Extract the (X, Y) coordinate from the center of the cell holding the provided text.  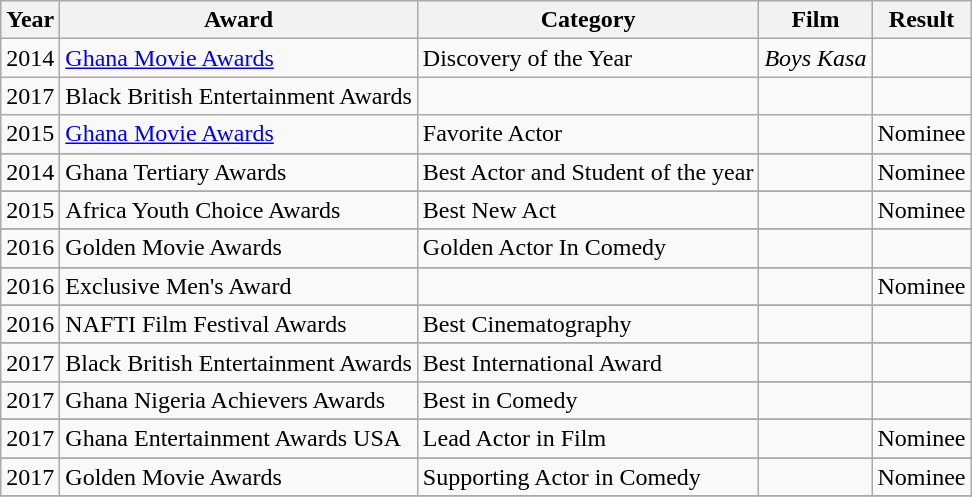
Best International Award (588, 362)
Category (588, 20)
Golden Actor In Comedy (588, 248)
Favorite Actor (588, 134)
Result (922, 20)
Supporting Actor in Comedy (588, 477)
Best New Act (588, 210)
Best Cinematography (588, 324)
Ghana Tertiary Awards (238, 172)
Exclusive Men's Award (238, 286)
Award (238, 20)
Ghana Nigeria Achievers Awards (238, 400)
Best in Comedy (588, 400)
Africa Youth Choice Awards (238, 210)
Ghana Entertainment Awards USA (238, 438)
Best Actor and Student of the year (588, 172)
Lead Actor in Film (588, 438)
Boys Kasa (816, 58)
Film (816, 20)
Year (30, 20)
Discovery of the Year (588, 58)
NAFTI Film Festival Awards (238, 324)
